Output the [X, Y] coordinate of the center of the cell containing the given text.  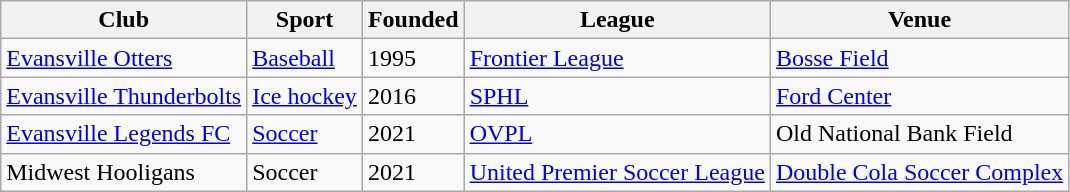
OVPL [617, 134]
Bosse Field [919, 58]
Double Cola Soccer Complex [919, 172]
Old National Bank Field [919, 134]
Evansville Thunderbolts [124, 96]
Sport [305, 20]
1995 [413, 58]
Evansville Otters [124, 58]
2016 [413, 96]
League [617, 20]
United Premier Soccer League [617, 172]
Baseball [305, 58]
Evansville Legends FC [124, 134]
Midwest Hooligans [124, 172]
Venue [919, 20]
SPHL [617, 96]
Founded [413, 20]
Ice hockey [305, 96]
Frontier League [617, 58]
Club [124, 20]
Ford Center [919, 96]
